Scan for the cell matching the given text and deliver its [X, Y] coordinate at center. 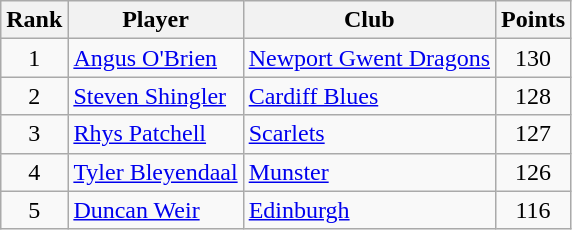
Duncan Weir [156, 210]
3 [34, 134]
126 [534, 172]
5 [34, 210]
Scarlets [369, 134]
Club [369, 20]
2 [34, 96]
Tyler Bleyendaal [156, 172]
1 [34, 58]
Newport Gwent Dragons [369, 58]
Rank [34, 20]
4 [34, 172]
Points [534, 20]
130 [534, 58]
Player [156, 20]
Edinburgh [369, 210]
116 [534, 210]
Cardiff Blues [369, 96]
Steven Shingler [156, 96]
127 [534, 134]
128 [534, 96]
Munster [369, 172]
Rhys Patchell [156, 134]
Angus O'Brien [156, 58]
